Extract the [X, Y] coordinate from the center of the cell holding the provided text.  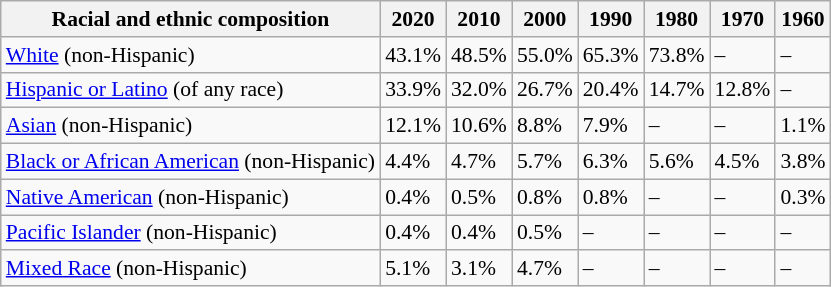
3.8% [802, 162]
73.8% [677, 55]
4.4% [413, 162]
4.5% [743, 162]
33.9% [413, 90]
1980 [677, 19]
14.7% [677, 90]
26.7% [545, 90]
5.6% [677, 162]
3.1% [479, 269]
0.3% [802, 197]
2020 [413, 19]
Mixed Race (non-Hispanic) [190, 269]
Hispanic or Latino (of any race) [190, 90]
Native American (non-Hispanic) [190, 197]
2000 [545, 19]
10.6% [479, 126]
1990 [611, 19]
5.1% [413, 269]
1970 [743, 19]
55.0% [545, 55]
Black or African American (non-Hispanic) [190, 162]
20.4% [611, 90]
White (non-Hispanic) [190, 55]
43.1% [413, 55]
5.7% [545, 162]
65.3% [611, 55]
48.5% [479, 55]
1.1% [802, 126]
32.0% [479, 90]
2010 [479, 19]
8.8% [545, 126]
1960 [802, 19]
Asian (non-Hispanic) [190, 126]
Racial and ethnic composition [190, 19]
6.3% [611, 162]
12.1% [413, 126]
Pacific Islander (non-Hispanic) [190, 233]
7.9% [611, 126]
12.8% [743, 90]
